Return [x, y] of the center of cell containing provided text 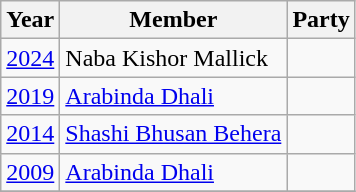
2009 [30, 172]
2014 [30, 134]
Party [321, 20]
Year [30, 20]
Member [174, 20]
2019 [30, 96]
Naba Kishor Mallick [174, 58]
2024 [30, 58]
Shashi Bhusan Behera [174, 134]
